Return [x, y] of the center of cell containing provided text 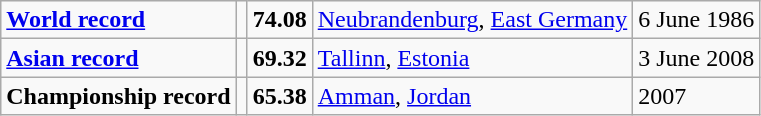
Tallinn, Estonia [472, 58]
Neubrandenburg, East Germany [472, 20]
3 June 2008 [696, 58]
6 June 1986 [696, 20]
69.32 [280, 58]
Asian record [118, 58]
Championship record [118, 96]
Amman, Jordan [472, 96]
World record [118, 20]
74.08 [280, 20]
2007 [696, 96]
65.38 [280, 96]
